Locate the cell with the specified text and output its (X, Y) center coordinate. 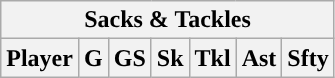
Sacks & Tackles (168, 20)
Sk (170, 58)
Player (40, 58)
Tkl (212, 58)
G (93, 58)
GS (130, 58)
Sfty (308, 58)
Ast (259, 58)
